Output the (X, Y) coordinate of the center of the cell containing the given text.  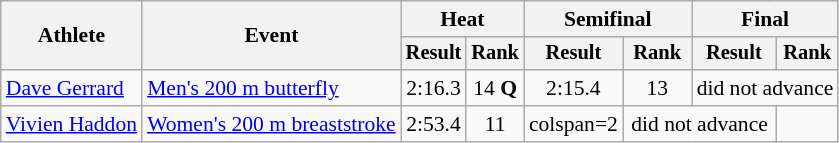
Vivien Haddon (72, 124)
Men's 200 m butterfly (272, 88)
Semifinal (608, 19)
Athlete (72, 36)
Dave Gerrard (72, 88)
Final (766, 19)
colspan=2 (574, 124)
13 (658, 88)
11 (495, 124)
2:15.4 (574, 88)
2:53.4 (434, 124)
Women's 200 m breaststroke (272, 124)
Event (272, 36)
2:16.3 (434, 88)
14 Q (495, 88)
Heat (462, 19)
